Return the [X, Y] coordinate for the center point of the cell that contains the specified text.  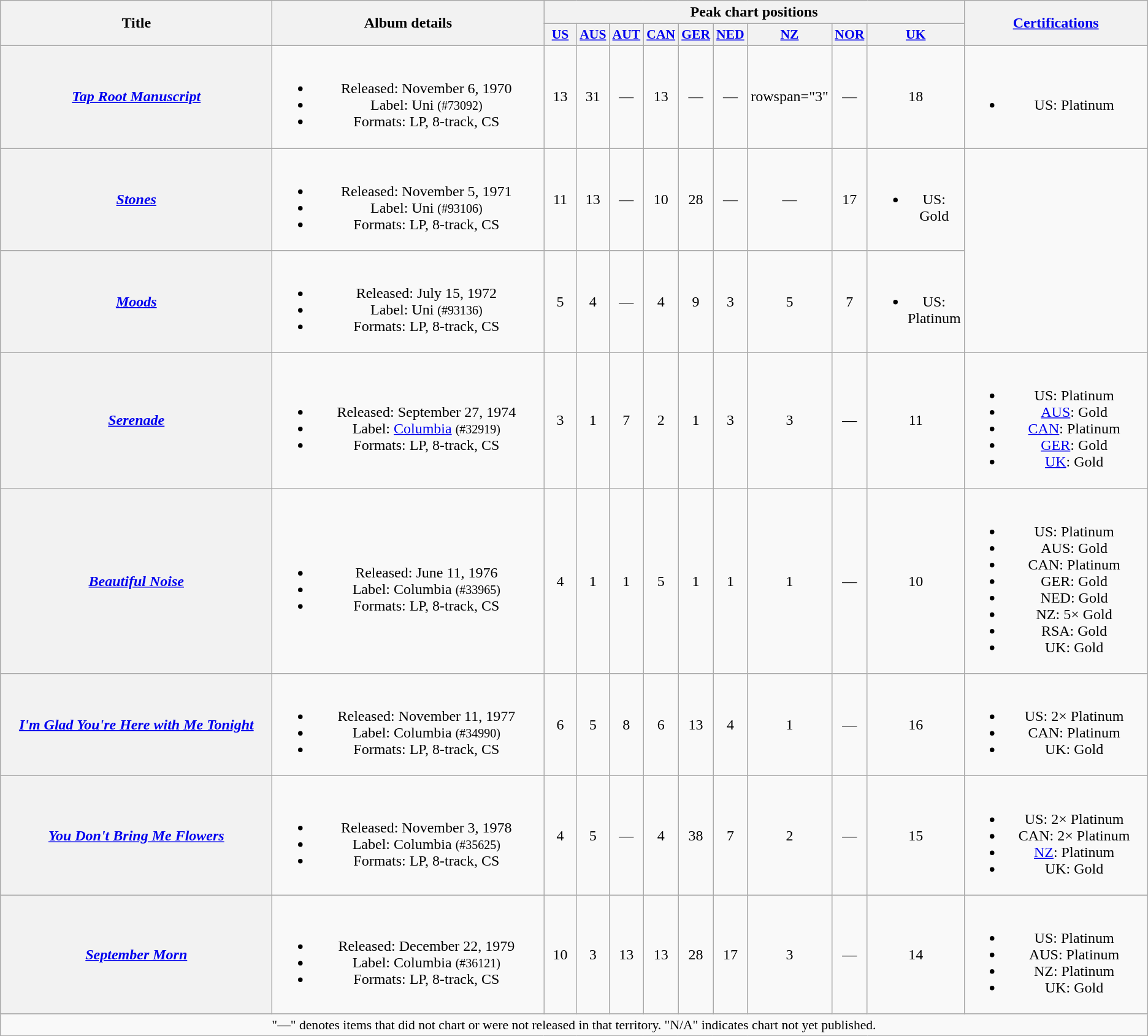
Certifications [1056, 23]
Title [136, 23]
9 [695, 302]
Released: July 15, 1972Label: Uni (#93136)Formats: LP, 8-track, CS [408, 302]
Released: September 27, 1974Label: Columbia (#32919)Formats: LP, 8-track, CS [408, 421]
Album details [408, 23]
Released: June 11, 1976Label: Columbia (#33965)Formats: LP, 8-track, CS [408, 581]
38 [695, 836]
I'm Glad You're Here with Me Tonight [136, 725]
US [561, 35]
Released: November 5, 1971Label: Uni (#93106)Formats: LP, 8-track, CS [408, 200]
Stones [136, 200]
14 [916, 954]
US: 2× PlatinumCAN: PlatinumUK: Gold [1056, 725]
Serenade [136, 421]
15 [916, 836]
CAN [661, 35]
US: Gold [916, 200]
UK [916, 35]
AUT [627, 35]
rowspan="3" [790, 97]
31 [592, 97]
Tap Root Manuscript [136, 97]
Released: November 6, 1970Label: Uni (#73092)Formats: LP, 8-track, CS [408, 97]
NED [730, 35]
AUS [592, 35]
GER [695, 35]
18 [916, 97]
Released: November 11, 1977Label: Columbia (#34990)Formats: LP, 8-track, CS [408, 725]
NZ [790, 35]
US: 2× PlatinumCAN: 2× PlatinumNZ: PlatinumUK: Gold [1056, 836]
8 [627, 725]
You Don't Bring Me Flowers [136, 836]
Released: November 3, 1978Label: Columbia (#35625)Formats: LP, 8-track, CS [408, 836]
Beautiful Noise [136, 581]
Peak chart positions [754, 12]
Released: December 22, 1979Label: Columbia (#36121)Formats: LP, 8-track, CS [408, 954]
US: PlatinumAUS: PlatinumNZ: PlatinumUK: Gold [1056, 954]
"—" denotes items that did not chart or were not released in that territory. "N/A" indicates chart not yet published. [574, 1025]
US: PlatinumAUS: GoldCAN: PlatinumGER: GoldNED: GoldNZ: 5× GoldRSA: GoldUK: Gold [1056, 581]
September Morn [136, 954]
16 [916, 725]
Moods [136, 302]
US: PlatinumAUS: GoldCAN: PlatinumGER: GoldUK: Gold [1056, 421]
NOR [849, 35]
